Provide the (X, Y) coordinate of the cell's center where the given text is located.  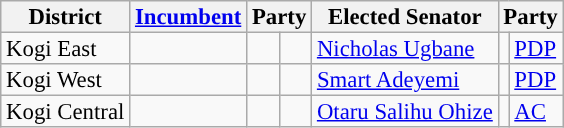
Incumbent (188, 17)
Otaru Salihu Ohize (405, 112)
Kogi West (66, 80)
Kogi Central (66, 112)
Elected Senator (405, 17)
Smart Adeyemi (405, 80)
AC (536, 112)
Kogi East (66, 49)
Nicholas Ugbane (405, 49)
District (66, 17)
